Capture the cell that displays the provided text and extract its [X, Y] central coordinate. 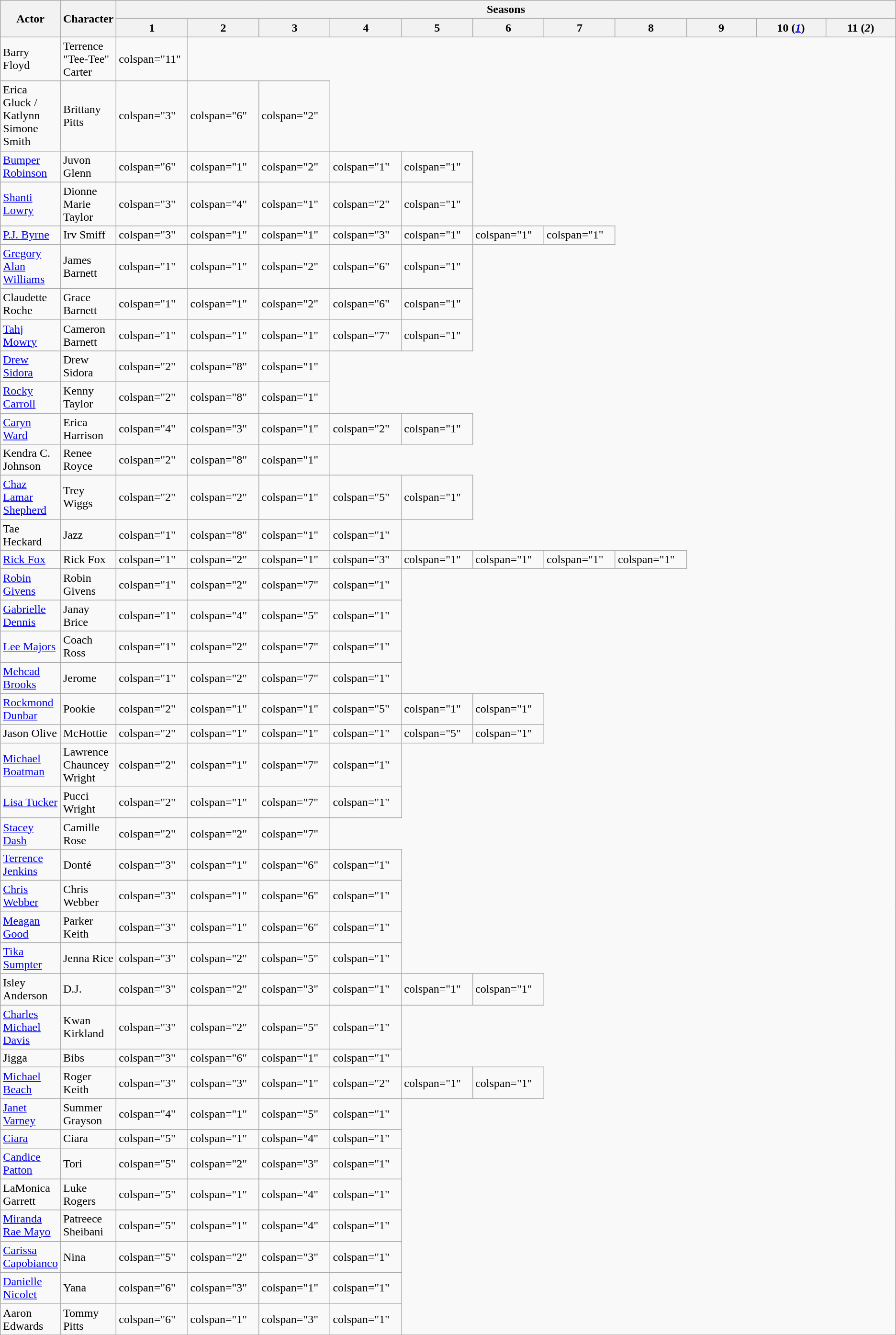
2 [223, 28]
Jason Olive [31, 734]
1 [152, 28]
Cameron Barnett [88, 335]
Kenny Taylor [88, 397]
Tae Heckard [31, 535]
Luke Rogers [88, 1194]
Tahj Mowry [31, 335]
Mehcad Brooks [31, 678]
10 (1) [791, 28]
Renee Royce [88, 460]
James Barnett [88, 266]
4 [366, 28]
Brittany Pitts [88, 116]
Erica Gluck / Katlynn Simone Smith [31, 116]
Parker Keith [88, 927]
Tika Sumpter [31, 959]
Bumper Robinson [31, 167]
Lawrence Chauncey Wright [88, 765]
Jenna Rice [88, 959]
Rockmond Dunbar [31, 709]
Lisa Tucker [31, 803]
McHottie [88, 734]
Jerome [88, 678]
Trey Wiggs [88, 498]
Candice Patton [31, 1164]
D.J. [88, 989]
Terrence "Tee-Tee" Carter [88, 59]
Camille Rose [88, 833]
Actor [31, 19]
Claudette Roche [31, 304]
Kendra C. Johnson [31, 460]
Erica Harrison [88, 428]
Meagan Good [31, 927]
Bibs [88, 1058]
Coach Ross [88, 646]
11 (2) [861, 28]
Shanti Lowry [31, 204]
Tori [88, 1164]
9 [721, 28]
Caryn Ward [31, 428]
Aaron Edwards [31, 1319]
Michael Boatman [31, 765]
Terrence Jenkins [31, 865]
Janet Varney [31, 1114]
Grace Barnett [88, 304]
Jigga [31, 1058]
Isley Anderson [31, 989]
Rocky Carroll [31, 397]
Miranda Rae Mayo [31, 1226]
Kwan Kirkland [88, 1027]
Juvon Glenn [88, 167]
Dionne Marie Taylor [88, 204]
Donté [88, 865]
Nina [88, 1256]
Summer Grayson [88, 1114]
Danielle Nicolet [31, 1288]
Character [88, 19]
Chaz Lamar Shepherd [31, 498]
Stacey Dash [31, 833]
Pucci Wright [88, 803]
Tommy Pitts [88, 1319]
P.J. Byrne [31, 235]
colspan="11" [152, 59]
7 [580, 28]
Yana [88, 1288]
LaMonica Garrett [31, 1194]
Jazz [88, 535]
Irv Smiff [88, 235]
Janay Brice [88, 616]
Lee Majors [31, 646]
3 [295, 28]
Charles Michael Davis [31, 1027]
5 [437, 28]
Gregory Alan Williams [31, 266]
Michael Beach [31, 1083]
Seasons [506, 10]
Pookie [88, 709]
Gabrielle Dennis [31, 616]
6 [508, 28]
Patreece Sheibani [88, 1226]
8 [651, 28]
Barry Floyd [31, 59]
Carissa Capobianco [31, 1256]
Roger Keith [88, 1083]
